Determine the (x, y) coordinate at the center of the cell enclosing the given text.  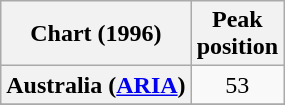
Chart (1996) (96, 34)
Australia (ARIA) (96, 85)
53 (237, 85)
Peak position (237, 34)
